Capture the cell that displays the provided text and extract its [x, y] central coordinate. 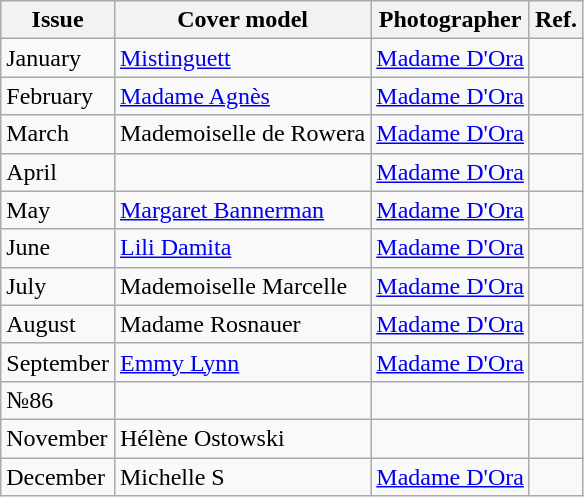
Ref. [556, 20]
Mademoiselle de Rowera [242, 134]
Cover model [242, 20]
Mistinguett [242, 58]
Emmy Lynn [242, 362]
January [58, 58]
Hélène Ostowski [242, 438]
Madame Agnès [242, 96]
Margaret Bannerman [242, 210]
March [58, 134]
November [58, 438]
December [58, 477]
June [58, 248]
September [58, 362]
February [58, 96]
April [58, 172]
Issue [58, 20]
Mademoiselle Marcelle [242, 286]
May [58, 210]
Lili Damita [242, 248]
August [58, 324]
July [58, 286]
Madame Rosnauer [242, 324]
Photographer [450, 20]
№86 [58, 400]
Michelle S [242, 477]
